Output the (X, Y) coordinate of the center of the cell containing the given text.  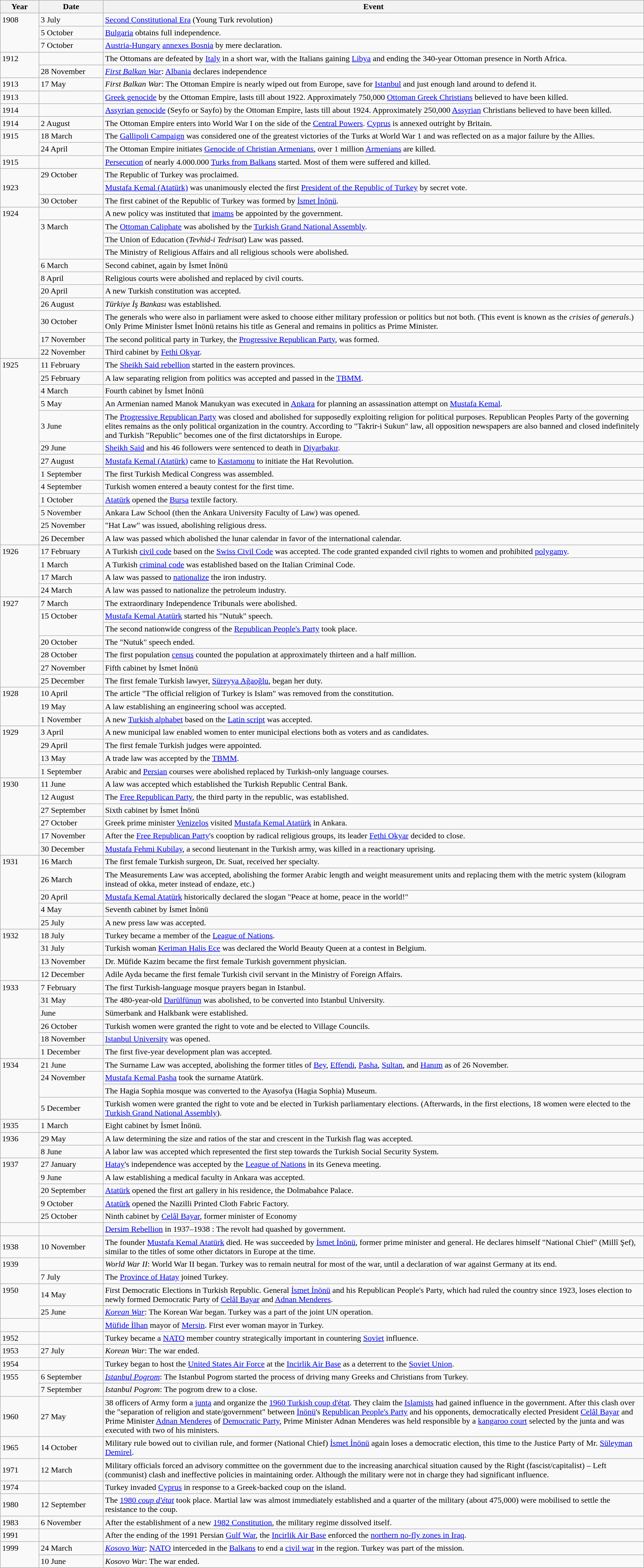
7 March (71, 603)
7 July (71, 1277)
A labor law was accepted which represented the first step towards the Turkish Social Security System. (374, 1152)
A law determining the size and ratios of the star and crescent in the Turkish flag was accepted. (374, 1139)
Mustafa Kemal Atatürk historically declared the slogan "Peace at home, peace in the world!" (374, 897)
4 May (71, 910)
1929 (20, 752)
12 September (71, 1505)
3 July (71, 20)
29 June (71, 448)
6 November (71, 1522)
1939 (20, 1271)
A law was passed to nationalize the iron industry. (374, 577)
12 August (71, 797)
Atatürk opened the Bursa textile factory. (374, 500)
World War II: World War II began. Turkey was to remain neutral for most of the war, until a declaration of war against Germany at its end. (374, 1264)
Bulgaria obtains full independence. (374, 33)
Eight cabinet by İsmet İnönü. (374, 1126)
Turkish women were granted the right to vote and be elected to Village Councils. (374, 1026)
27 October (71, 823)
17 May (71, 84)
1974 (20, 1487)
1931 (20, 892)
After the ending of the 1991 Persian Gulf War, the Incirlik Air Base enforced the northern no-fly zones in Iraq. (374, 1535)
Turkey became a NATO member country strategically important in countering Soviet influence. (374, 1338)
Religious courts were abolished and replaced by civil courts. (374, 278)
1955 (20, 1383)
Atatürk opened the Nazilli Printed Cloth Fabric Factory. (374, 1203)
Fourth cabinet by İsmet İnönü (374, 391)
25 October (71, 1216)
11 February (71, 365)
26 December (71, 538)
Adile Ayda became the first female Turkish civil servant in the Ministry of Foreign Affairs. (374, 974)
Korean War: The Korean War began. Turkey was a part of the joint UN operation. (374, 1312)
Persecution of nearly 4.000.000 Turks from Balkans started. Most of them were suffered and killed. (374, 162)
Dersim Rebellion in 1937–1938 : The revolt had quashed by government. (374, 1229)
After the establishment of a new 1982 Constitution, the military regime dissolved itself. (374, 1522)
1923 (20, 188)
8 April (71, 278)
Second Constitutional Era (Young Turk revolution) (374, 20)
22 November (71, 352)
26 March (71, 879)
Fifth cabinet by İsmet İnönü (374, 668)
Müfide İlhan mayor of Mersin. First ever woman mayor in Turkey. (374, 1325)
The first population census counted the population at approximately thirteen and a half million. (374, 655)
Year (20, 7)
17 March (71, 577)
The Hagia Sophia mosque was converted to the Ayasofya (Hagia Sophia) Museum. (374, 1091)
First Balkan War: The Ottoman Empire is nearly wiped out from Europe, save for Istanbul and just enough land around to defend it. (374, 84)
Greek prime minister Venizelos visited Mustafa Kemal Atatürk in Ankara. (374, 823)
A new Turkish constitution was accepted. (374, 291)
5 May (71, 404)
1908 (20, 33)
3 June (71, 426)
27 May (71, 1416)
15 October (71, 623)
Dr. Müfide Kazim became the first female Turkish government physician. (374, 961)
1 November (71, 719)
Mustafa Kemal (Atatürk) came to Kastamonu to initiate the Hat Revolution. (374, 461)
A Turkish civil code based on the Swiss Civil Code was accepted. The code granted expanded civil rights to women and prohibited polygamy. (374, 551)
27 January (71, 1164)
Turkey became a member of the League of Nations. (374, 936)
24 April (71, 149)
20 September (71, 1190)
6 September (71, 1377)
1965 (20, 1448)
1938 (20, 1247)
The Free Republican Party, the third party in the republic, was established. (374, 797)
Sixth cabinet by İsmet İnönü (374, 810)
The first female Turkish judges were appointed. (374, 745)
Mustafa Kemal Atatürk started his "Nutuk" speech. (374, 616)
25 July (71, 923)
26 August (71, 304)
A new Turkish alphabet based on the Latin script was accepted. (374, 719)
8 June (71, 1152)
14 October (71, 1448)
Ankara Law School (then the Ankara University Faculty of Law) was opened. (374, 513)
The second political party in Turkey, the Progressive Republican Party, was formed. (374, 339)
Turkish woman Keriman Halis Ece was declared the World Beauty Queen at a contest in Belgium. (374, 948)
1927 (20, 642)
10 April (71, 694)
Atatürk opened the first art gallery in his residence, the Dolmabahce Palace. (374, 1190)
1936 (20, 1145)
5 October (71, 33)
A law was accepted which established the Turkish Republic Central Bank. (374, 784)
Turkey began to host the United States Air Force at the Incirlik Air Base as a deterrent to the Soviet Union. (374, 1364)
A law establishing an engineering school was accepted. (374, 707)
The Surname Law was accepted, abolishing the former titles of Bey, Effendi, Pasha, Sultan, and Hanım as of 26 November. (374, 1065)
12 March (71, 1469)
10 November (71, 1247)
Türkiye İş Bankası was established. (374, 304)
20 October (71, 642)
Arabic and Persian courses were abolished replaced by Turkish-only language courses. (374, 771)
The "Nutuk" speech ended. (374, 642)
A law separating religion from politics was accepted and passed in the TBMM. (374, 378)
7 September (71, 1390)
1935 (20, 1126)
9 October (71, 1203)
Mustafa Fehmi Kubilay, a second lieutenant in the Turkish army, was killed in a reactionary uprising. (374, 849)
3 April (71, 732)
4 March (71, 391)
1953 (20, 1351)
The first five-year development plan was accepted. (374, 1052)
13 November (71, 961)
18 November (71, 1039)
Date (71, 7)
29 May (71, 1139)
1933 (20, 1019)
1934 (20, 1089)
The Republic of Turkey was proclaimed. (374, 175)
The first Turkish-language mosque prayers began in Istanbul. (374, 987)
Kosovo War: NATO interceded in the Balkans to end a civil war in the region. Turkey was part of the mission. (374, 1548)
29 October (71, 181)
26 October (71, 1026)
Mustafa Kemal Pasha took the surname Atatürk. (374, 1078)
1980 (20, 1505)
11 June (71, 784)
1937 (20, 1190)
5 December (71, 1108)
1924 (20, 283)
1930 (20, 816)
A law was passed to nationalize the petroleum industry. (374, 590)
1925 (20, 452)
30 December (71, 849)
3 March (71, 239)
A law establishing a medical faculty in Ankara was accepted. (374, 1177)
1912 (20, 65)
Austria-Hungary annexes Bosnia by mere declaration. (374, 46)
1971 (20, 1469)
The Ottoman Empire initiates Genocide of Christian Armenians, over 1 million Armenians are killed. (374, 149)
1960 (20, 1416)
1952 (20, 1338)
Third cabinet by Fethi Okyar. (374, 352)
The Ottomans are defeated by Italy in a short war, with the Italians gaining Libya and ending the 340-year Ottoman presence in North Africa. (374, 58)
5 November (71, 513)
The first female Turkish surgeon, Dr. Suat, received her specialty. (374, 862)
Sümerbank and Halkbank were established. (374, 1013)
1950 (20, 1301)
28 October (71, 655)
A new press law was accepted. (374, 923)
1 December (71, 1052)
The Sheikh Said rebellion started in the eastern provinces. (374, 365)
The Province of Hatay joined Turkey. (374, 1277)
Event (374, 7)
Mustafa Kemal (Atatürk) was unanimously elected the first President of the Republic of Turkey by secret vote. (374, 188)
17 February (71, 551)
24 November (71, 1084)
1954 (20, 1364)
7 February (71, 987)
The second nationwide congress of the Republican People's Party took place. (374, 629)
The Ottoman Caliphate was abolished by the Turkish Grand National Assembly. (374, 227)
10 June (71, 1561)
Sheikh Said and his 46 followers were sentenced to death in Diyarbakır. (374, 448)
A new municipal law enabled women to enter municipal elections both as voters and as candidates. (374, 732)
12 December (71, 974)
The first Turkish Medical Congress was assembled. (374, 474)
Kosovo War: The war ended. (374, 1561)
25 December (71, 681)
First Balkan War: Albania declares independence (374, 71)
14 May (71, 1295)
1932 (20, 955)
The extraordinary Independence Tribunals were abolished. (374, 603)
Seventh cabinet by İsmet İnönü (374, 910)
Greek genocide by the Ottoman Empire, lasts till about 1922. Approximately 750,000 Ottoman Greek Christians believed to have been killed. (374, 97)
6 March (71, 265)
31 July (71, 948)
16 March (71, 862)
1928 (20, 707)
June (71, 1013)
31 May (71, 1000)
1983 (20, 1522)
13 May (71, 758)
25 November (71, 525)
27 November (71, 668)
28 November (71, 71)
The Union of Education (Tevhid-i Tedrisat) Law was passed. (374, 239)
21 June (71, 1065)
27 September (71, 810)
A law was passed which abolished the lunar calendar in favor of the international calendar. (374, 538)
27 July (71, 1351)
The Ministry of Religious Affairs and all religious schools were abolished. (374, 252)
18 July (71, 936)
Second cabinet, again by İsmet İnönü (374, 265)
7 October (71, 46)
25 February (71, 378)
18 March (71, 136)
A Turkish criminal code was established based on the Italian Criminal Code. (374, 564)
1926 (20, 571)
The Ottoman Empire enters into World War I on the side of the Central Powers. Cyprus is annexed outright by Britain. (374, 123)
The 480-year-old Darülfünun was abolished, to be converted into Istanbul University. (374, 1000)
The first cabinet of the Republic of Turkey was formed by İsmet İnönü. (374, 201)
Ninth cabinet by Celâl Bayar, former minister of Economy (374, 1216)
A trade law was accepted by the TBMM. (374, 758)
19 May (71, 707)
Istanbul Pogrom: The pogrom drew to a close. (374, 1390)
25 June (71, 1312)
4 September (71, 487)
The first female Turkish lawyer, Süreyya Ağaoğlu, began her duty. (374, 681)
Turkish women entered a beauty contest for the first time. (374, 487)
1991 (20, 1535)
An Armenian named Manok Manukyan was executed in Ankara for planning an assassination attempt on Mustafa Kemal. (374, 404)
Hatay's independence was accepted by the League of Nations in its Geneva meeting. (374, 1164)
Istanbul Pogrom: The Istanbul Pogrom started the process of driving many Greeks and Christians from Turkey. (374, 1377)
1999 (20, 1555)
27 August (71, 461)
9 June (71, 1177)
After the Free Republican Party's cooption by radical religious groups, its leader Fethi Okyar decided to close. (374, 836)
"Hat Law" was issued, abolishing religious dress. (374, 525)
29 April (71, 745)
Korean War: The war ended. (374, 1351)
Istanbul University was opened. (374, 1039)
Turkey invaded Cyprus in response to a Greek-backed coup on the island. (374, 1487)
The article "The official religion of Turkey is Islam" was removed from the constitution. (374, 694)
2 August (71, 123)
1 October (71, 500)
A new policy was instituted that imams be appointed by the government. (374, 214)
